Detect which cell encompasses the target text, then output its [x, y] center coordinate. 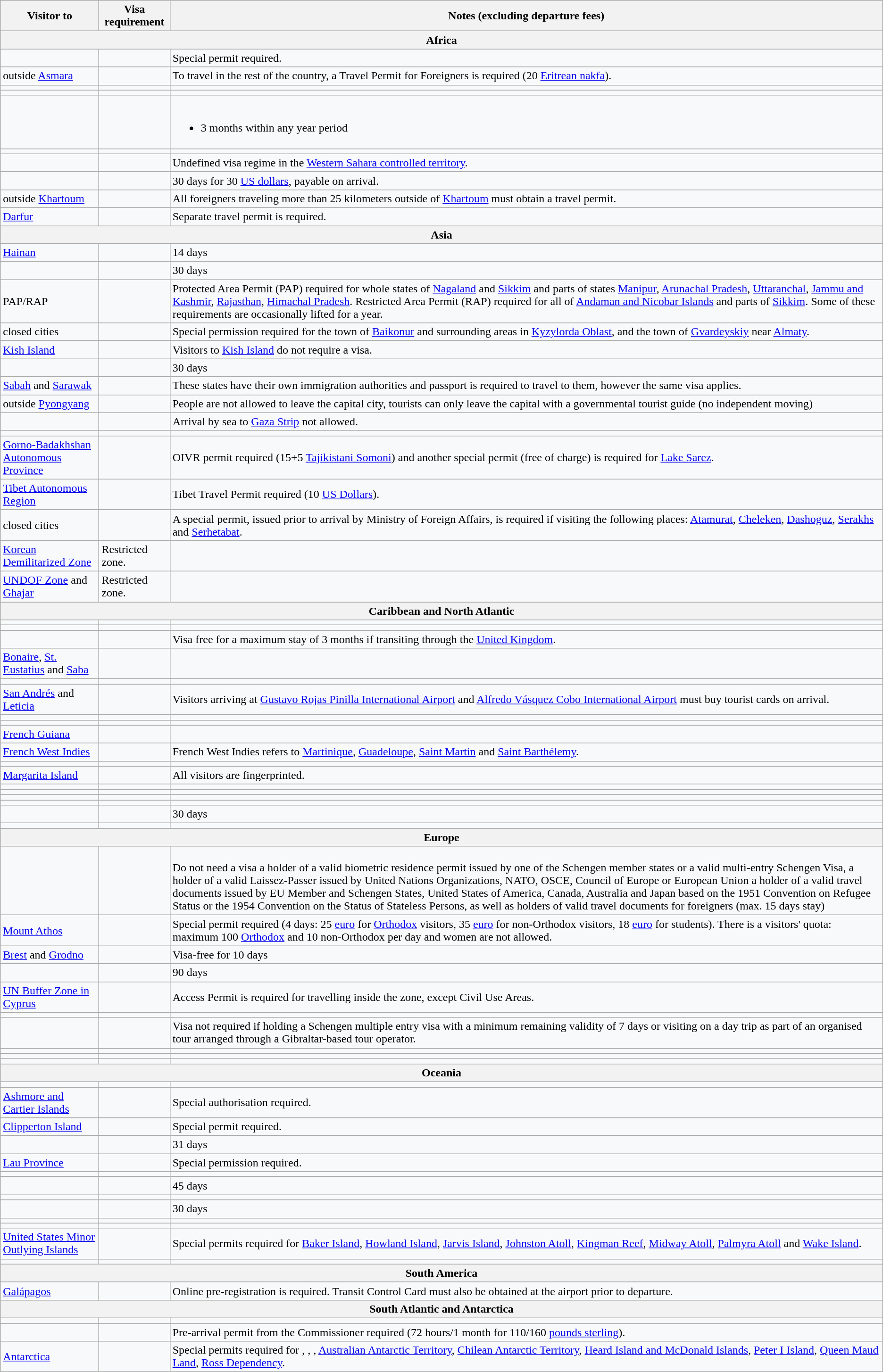
Pre-arrival permit from the Commissioner required (72 hours/1 month for 110/160 pounds sterling). [526, 1332]
Europe [441, 837]
Ashmore and Cartier Islands [50, 1102]
French West Indies [50, 752]
90 days [526, 973]
Bonaire, St. Eustatius and Saba [50, 664]
Korean Demilitarized Zone [50, 555]
UN Buffer Zone in Cyprus [50, 997]
To travel in the rest of the country, a Travel Permit for Foreigners is required (20 Eritrean nakfa). [526, 76]
Undefined visa regime in the Western Sahara controlled territory. [526, 163]
Antarctica [50, 1357]
3 months within any year period [526, 122]
Arrival by sea to Gaza Strip not allowed. [526, 422]
Clipperton Island [50, 1127]
Galápagos [50, 1291]
30 days for 30 US dollars, payable on arrival. [526, 181]
Special permission required for the town of Baikonur and surrounding areas in Kyzylorda Oblast, and the town of Gvardeyskiy near Almaty. [526, 332]
Special authorisation required. [526, 1102]
These states have their own immigration authorities and passport is required to travel to them, however the same visa applies. [526, 386]
Visitor to [50, 16]
Hainan [50, 253]
Darfur [50, 216]
French West Indies refers to Martinique, Guadeloupe, Saint Martin and Saint Barthélemy. [526, 752]
United States Minor Outlying Islands [50, 1244]
Margarita Island [50, 775]
Visa-free for 10 days [526, 955]
South Atlantic and Antarctica [441, 1309]
Notes (excluding departure fees) [526, 16]
French Guiana [50, 734]
Visitors arriving at Gustavo Rojas Pinilla International Airport and Alfredo Vásquez Cobo International Airport must buy tourist cards on arrival. [526, 700]
Gorno-Badakhshan Autonomous Province [50, 457]
Sabah and Sarawak [50, 386]
All visitors are fingerprinted. [526, 775]
People are not allowed to leave the capital city, tourists can only leave the capital with a governmental tourist guide (no independent moving) [526, 404]
Brest and Grodno [50, 955]
Access Permit is required for travelling inside the zone, except Civil Use Areas. [526, 997]
Visitors to Kish Island do not require a visa. [526, 350]
Special permits required for Baker Island, Howland Island, Jarvis Island, Johnston Atoll, Kingman Reef, Midway Atoll, Palmyra Atoll and Wake Island. [526, 1244]
Tibet Travel Permit required (10 US Dollars). [526, 494]
outside Asmara [50, 76]
Visa requirement [134, 16]
Kish Island [50, 350]
Lau Province [50, 1163]
South America [441, 1273]
Separate travel permit is required. [526, 216]
Tibet Autonomous Region [50, 494]
Online pre-registration is required. Transit Control Card must also be obtained at the airport prior to departure. [526, 1291]
UNDOF Zone and Ghajar [50, 587]
Mount Athos [50, 931]
31 days [526, 1145]
Asia [441, 234]
Africa [441, 40]
Caribbean and North Atlantic [441, 611]
outside Pyongyang [50, 404]
OIVR permit required (15+5 Tajikistani Somoni) and another special permit (free of charge) is required for Lake Sarez. [526, 457]
Special permission required. [526, 1163]
outside Khartoum [50, 198]
45 days [526, 1186]
San Andrés and Leticia [50, 700]
Oceania [441, 1073]
Visa free for a maximum stay of 3 months if transiting through the United Kingdom. [526, 639]
PAP/RAP [50, 301]
14 days [526, 253]
All foreigners traveling more than 25 kilometers outside of Khartoum must obtain a travel permit. [526, 198]
